Extract the [x, y] coordinate from the center of the cell holding the provided text.  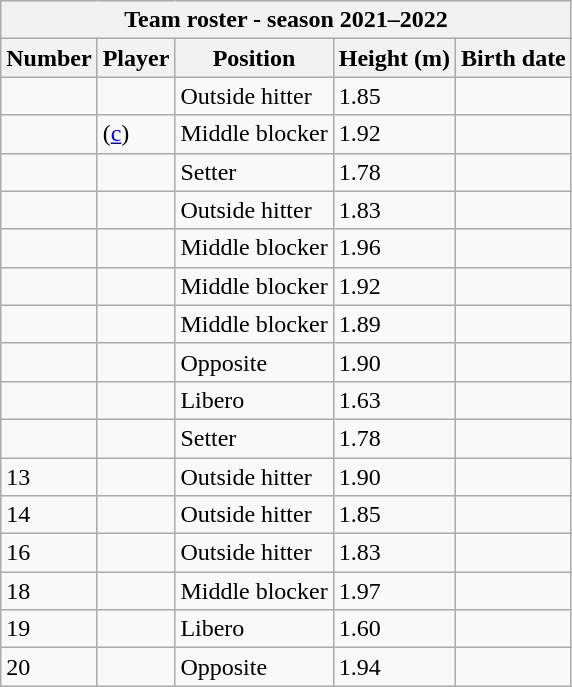
1.60 [394, 629]
Team roster - season 2021–2022 [286, 20]
1.89 [394, 324]
1.63 [394, 400]
16 [49, 553]
Birth date [514, 58]
1.94 [394, 667]
1.96 [394, 248]
1.97 [394, 591]
13 [49, 477]
Position [254, 58]
14 [49, 515]
20 [49, 667]
19 [49, 629]
18 [49, 591]
(c) [136, 134]
Number [49, 58]
Height (m) [394, 58]
Player [136, 58]
